Scan for the cell matching the given text and deliver its [x, y] coordinate at center. 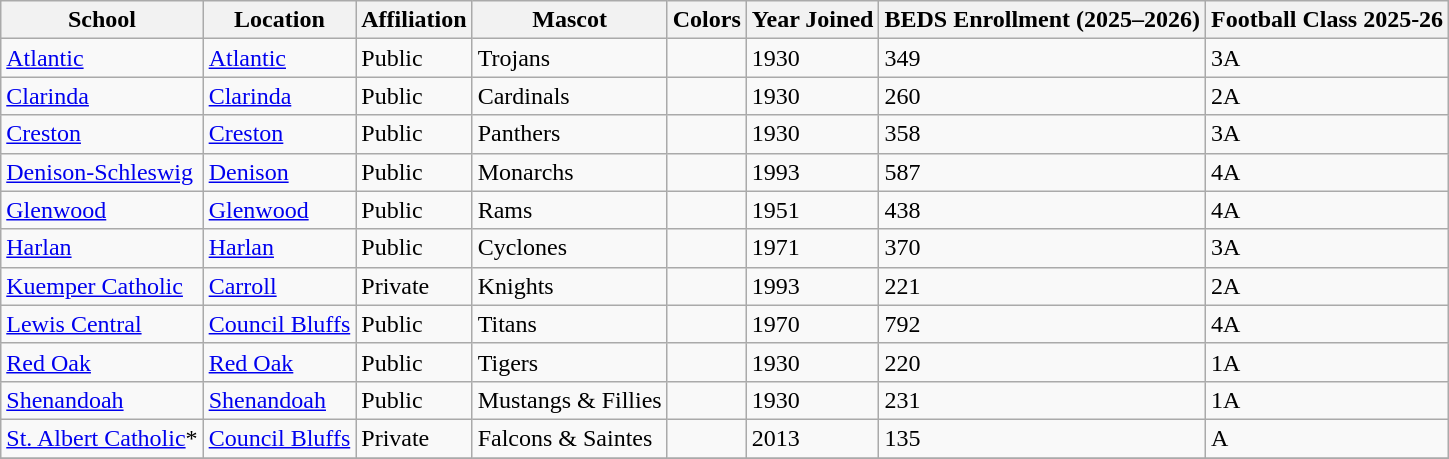
BEDS Enrollment (2025–2026) [1042, 20]
1970 [812, 324]
Location [280, 20]
Lewis Central [102, 324]
358 [1042, 134]
Cardinals [570, 96]
349 [1042, 58]
Year Joined [812, 20]
Affiliation [414, 20]
438 [1042, 210]
792 [1042, 324]
St. Albert Catholic* [102, 438]
Colors [706, 20]
Tigers [570, 362]
Monarchs [570, 172]
Cyclones [570, 248]
221 [1042, 286]
School [102, 20]
231 [1042, 400]
1971 [812, 248]
587 [1042, 172]
Rams [570, 210]
Panthers [570, 134]
A [1328, 438]
220 [1042, 362]
135 [1042, 438]
Denison [280, 172]
Mascot [570, 20]
370 [1042, 248]
Mustangs & Fillies [570, 400]
Knights [570, 286]
1951 [812, 210]
Football Class 2025-26 [1328, 20]
Denison-Schleswig [102, 172]
Kuemper Catholic [102, 286]
Titans [570, 324]
Carroll [280, 286]
2013 [812, 438]
Trojans [570, 58]
Falcons & Saintes [570, 438]
260 [1042, 96]
